Search for the cell housing the specified text and yield its (x, y) center coordinate. 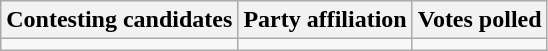
Contesting candidates (120, 20)
Votes polled (480, 20)
Party affiliation (325, 20)
